Search for the cell housing the specified text and yield its (X, Y) center coordinate. 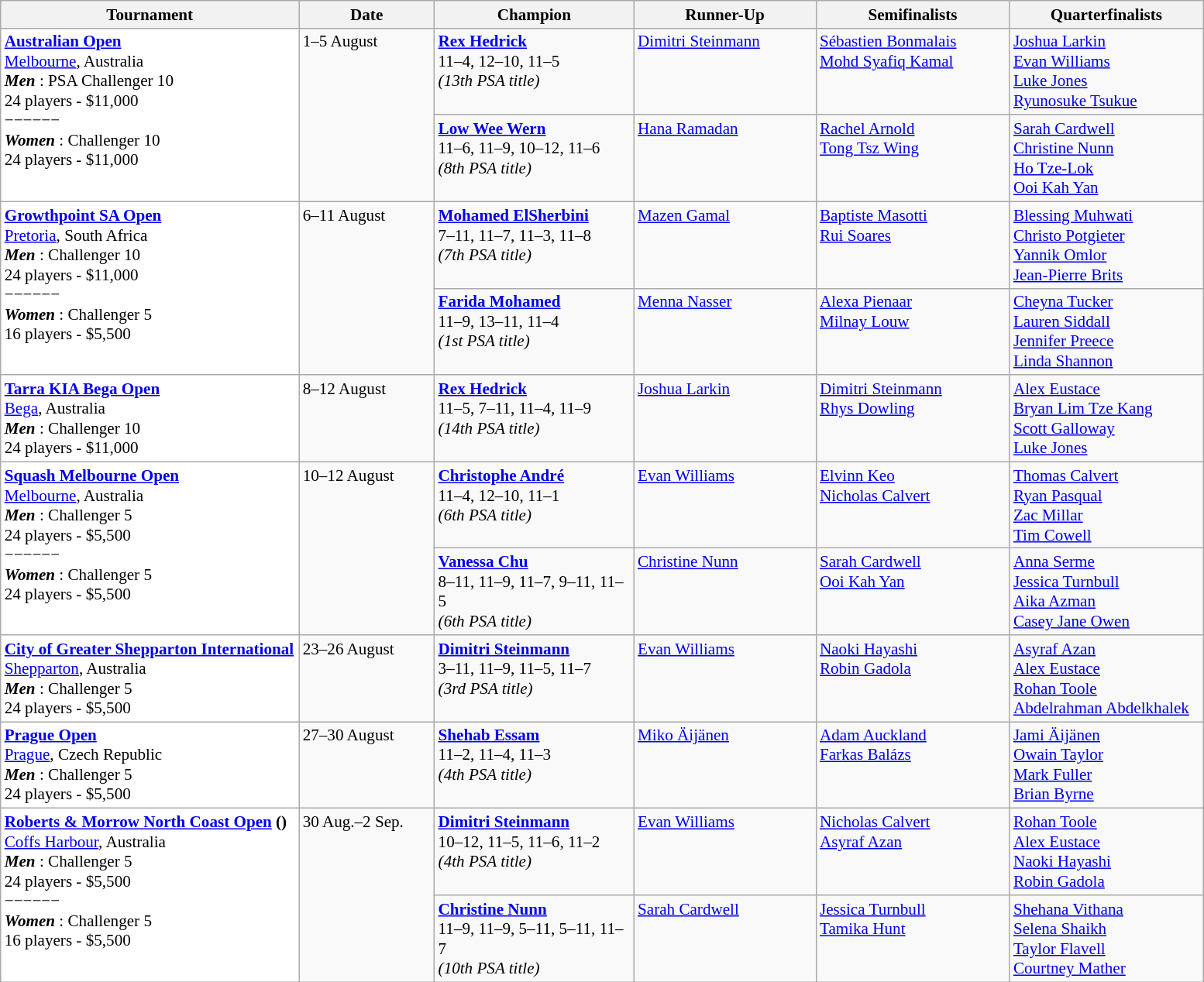
Runner-Up (725, 14)
Cheyna Tucker Lauren Siddall Jennifer Preece Linda Shannon (1106, 331)
Hana Ramadan (725, 158)
Elvinn Keo Nicholas Calvert (913, 505)
Roberts & Morrow North Coast Open () Coffs Harbour, Australia Men : Challenger 524 players - $5,500−−−−−− Women : Challenger 516 players - $5,500 (150, 895)
Adam Auckland Farkas Balázs (913, 765)
Quarterfinalists (1106, 14)
Christophe André11–4, 12–10, 11–1(6th PSA title) (535, 505)
Vanessa Chu8–11, 11–9, 11–7, 9–11, 11–5(6th PSA title) (535, 592)
Dimitri Steinmann3–11, 11–9, 11–5, 11–7(3rd PSA title) (535, 678)
Baptiste Masotti Rui Soares (913, 245)
Nicholas Calvert Asyraf Azan (913, 852)
Sébastien Bonmalais Mohd Syafiq Kamal (913, 71)
Sarah Cardwell Ooi Kah Yan (913, 592)
Asyraf Azan Alex Eustace Rohan Toole Abdelrahman Abdelkhalek (1106, 678)
Miko Äijänen (725, 765)
Thomas Calvert Ryan Pasqual Zac Millar Tim Cowell (1106, 505)
Tournament (150, 14)
Joshua Larkin (725, 418)
Jami Äijänen Owain Taylor Mark Fuller Brian Byrne (1106, 765)
8–12 August (367, 418)
City of Greater Shepparton International Shepparton, Australia Men : Challenger 524 players - $5,500 (150, 678)
Mohamed ElSherbini7–11, 11–7, 11–3, 11–8(7th PSA title) (535, 245)
Rex Hedrick11–5, 7–11, 11–4, 11–9(14th PSA title) (535, 418)
Joshua Larkin Evan Williams Luke Jones Ryunosuke Tsukue (1106, 71)
Sarah Cardwell Christine Nunn Ho Tze-Lok Ooi Kah Yan (1106, 158)
Prague Open Prague, Czech Republic Men : Challenger 524 players - $5,500 (150, 765)
Low Wee Wern11–6, 11–9, 10–12, 11–6(8th PSA title) (535, 158)
Rohan Toole Alex Eustace Naoki Hayashi Robin Gadola (1106, 852)
Shehab Essam11–2, 11–4, 11–3(4th PSA title) (535, 765)
30 Aug.–2 Sep. (367, 895)
Dimitri Steinmann10–12, 11–5, 11–6, 11–2(4th PSA title) (535, 852)
Jessica Turnbull Tamika Hunt (913, 939)
Blessing Muhwati Christo Potgieter Yannik Omlor Jean-Pierre Brits (1106, 245)
6–11 August (367, 288)
Menna Nasser (725, 331)
Growthpoint SA Open Pretoria, South Africa Men : Challenger 1024 players - $11,000−−−−−− Women : Challenger 516 players - $5,500 (150, 288)
Champion (535, 14)
27–30 August (367, 765)
Naoki Hayashi Robin Gadola (913, 678)
Squash Melbourne Open Melbourne, Australia Men : Challenger 524 players - $5,500−−−−−− Women : Challenger 524 players - $5,500 (150, 548)
1–5 August (367, 115)
Christine Nunn (725, 592)
Alex Eustace Bryan Lim Tze Kang Scott Galloway Luke Jones (1106, 418)
Rex Hedrick11–4, 12–10, 11–5(13th PSA title) (535, 71)
Date (367, 14)
Dimitri Steinmann (725, 71)
Mazen Gamal (725, 245)
23–26 August (367, 678)
Anna Serme Jessica Turnbull Aika Azman Casey Jane Owen (1106, 592)
Semifinalists (913, 14)
Dimitri Steinmann Rhys Dowling (913, 418)
Tarra KIA Bega Open Bega, Australia Men : Challenger 1024 players - $11,000 (150, 418)
Sarah Cardwell (725, 939)
Rachel Arnold Tong Tsz Wing (913, 158)
10–12 August (367, 548)
Australian Open Melbourne, Australia Men : PSA Challenger 1024 players - $11,000−−−−−− Women : Challenger 1024 players - $11,000 (150, 115)
Shehana Vithana Selena Shaikh Taylor Flavell Courtney Mather (1106, 939)
Alexa Pienaar Milnay Louw (913, 331)
Christine Nunn11–9, 11–9, 5–11, 5–11, 11–7(10th PSA title) (535, 939)
Farida Mohamed11–9, 13–11, 11–4(1st PSA title) (535, 331)
